For the text-containing cell, return its midpoint in [x, y] coordinate format. 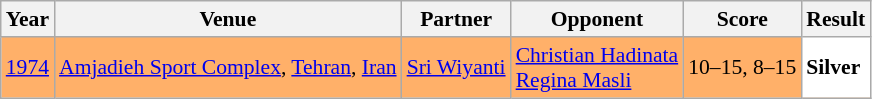
Year [28, 19]
Venue [228, 19]
Amjadieh Sport Complex, Tehran, Iran [228, 68]
10–15, 8–15 [742, 68]
1974 [28, 68]
Result [836, 19]
Opponent [598, 19]
Partner [456, 19]
Silver [836, 68]
Sri Wiyanti [456, 68]
Christian Hadinata Regina Masli [598, 68]
Score [742, 19]
